Locate the cell with the specified text and output its [x, y] center coordinate. 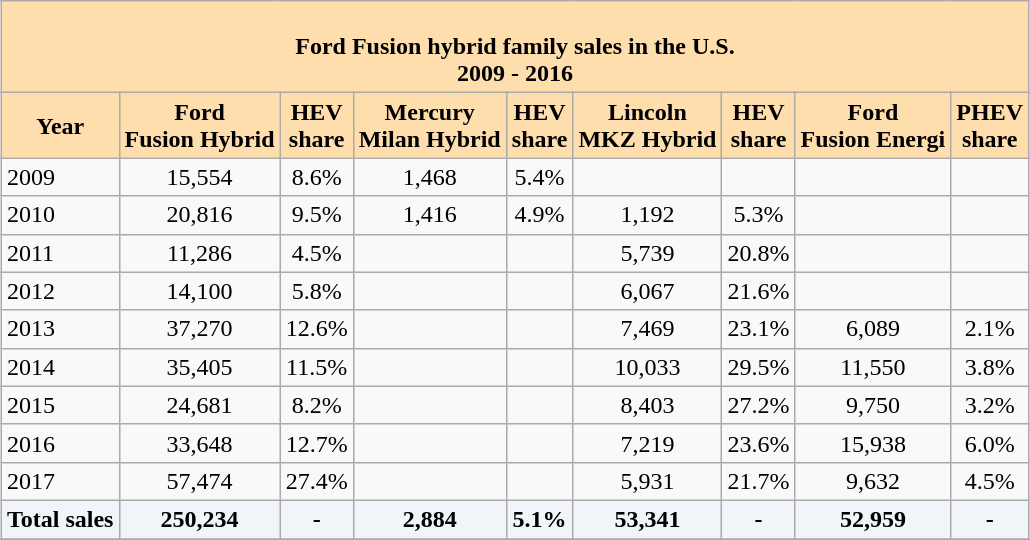
52,959 [873, 519]
2012 [60, 291]
1,468 [430, 177]
2013 [60, 329]
53,341 [648, 519]
15,554 [200, 177]
5,931 [648, 481]
7,219 [648, 443]
2017 [60, 481]
2010 [60, 215]
6,089 [873, 329]
2011 [60, 253]
5.1% [540, 519]
2009 [60, 177]
Year [60, 126]
29.5% [758, 367]
250,234 [200, 519]
FordFusion Energi [873, 126]
33,648 [200, 443]
27.4% [316, 481]
9,750 [873, 405]
11.5% [316, 367]
5.4% [540, 177]
2014 [60, 367]
2,884 [430, 519]
21.7% [758, 481]
1,192 [648, 215]
20,816 [200, 215]
24,681 [200, 405]
23.1% [758, 329]
3.8% [990, 367]
27.2% [758, 405]
15,938 [873, 443]
MercuryMilan Hybrid [430, 126]
11,286 [200, 253]
21.6% [758, 291]
FordFusion Hybrid [200, 126]
23.6% [758, 443]
6.0% [990, 443]
57,474 [200, 481]
4.9% [540, 215]
11,550 [873, 367]
8,403 [648, 405]
2015 [60, 405]
Ford Fusion hybrid family sales in the U.S. 2009 - 2016 [514, 47]
12.7% [316, 443]
LincolnMKZ Hybrid [648, 126]
37,270 [200, 329]
35,405 [200, 367]
2.1% [990, 329]
1,416 [430, 215]
9,632 [873, 481]
5,739 [648, 253]
3.2% [990, 405]
Total sales [60, 519]
8.2% [316, 405]
8.6% [316, 177]
2016 [60, 443]
PHEVshare [990, 126]
12.6% [316, 329]
5.8% [316, 291]
7,469 [648, 329]
6,067 [648, 291]
9.5% [316, 215]
20.8% [758, 253]
10,033 [648, 367]
5.3% [758, 215]
14,100 [200, 291]
